Return the [X, Y] coordinate for the center point of the cell that contains the specified text.  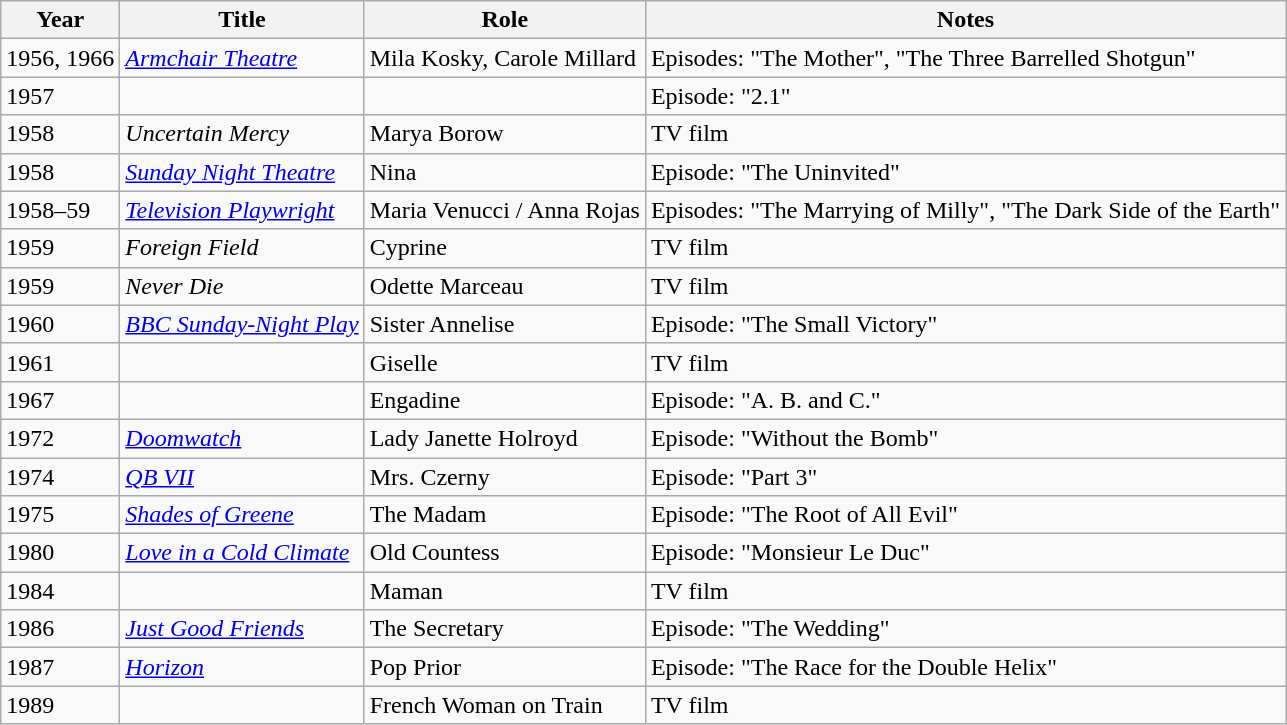
Odette Marceau [504, 286]
Just Good Friends [242, 629]
Marya Borow [504, 134]
Maria Venucci / Anna Rojas [504, 210]
Episode: "The Small Victory" [965, 324]
Cyprine [504, 248]
Episode: "The Root of All Evil" [965, 515]
Mila Kosky, Carole Millard [504, 58]
Giselle [504, 362]
Episode: "A. B. and C." [965, 400]
Episodes: "The Marrying of Milly", "The Dark Side of the Earth" [965, 210]
QB VII [242, 477]
Episode: "The Wedding" [965, 629]
Nina [504, 172]
Lady Janette Holroyd [504, 438]
1972 [60, 438]
Role [504, 20]
Episodes: "The Mother", "The Three Barrelled Shotgun" [965, 58]
1958–59 [60, 210]
1989 [60, 705]
Uncertain Mercy [242, 134]
Episode: "2.1" [965, 96]
1960 [60, 324]
Episode: "Monsieur Le Duc" [965, 553]
1987 [60, 667]
Never Die [242, 286]
Shades of Greene [242, 515]
1980 [60, 553]
Title [242, 20]
1984 [60, 591]
Love in a Cold Climate [242, 553]
Engadine [504, 400]
The Secretary [504, 629]
Notes [965, 20]
Episode: "Part 3" [965, 477]
Maman [504, 591]
Armchair Theatre [242, 58]
Television Playwright [242, 210]
1974 [60, 477]
Horizon [242, 667]
Foreign Field [242, 248]
Sister Annelise [504, 324]
Doomwatch [242, 438]
Year [60, 20]
Episode: "Without the Bomb" [965, 438]
Sunday Night Theatre [242, 172]
1975 [60, 515]
1957 [60, 96]
Episode: "The Uninvited" [965, 172]
Old Countess [504, 553]
1956, 1966 [60, 58]
Pop Prior [504, 667]
French Woman on Train [504, 705]
1961 [60, 362]
Episode: "The Race for the Double Helix" [965, 667]
BBC Sunday-Night Play [242, 324]
The Madam [504, 515]
1986 [60, 629]
1967 [60, 400]
Mrs. Czerny [504, 477]
